Capture the cell that displays the provided text and extract its [x, y] central coordinate. 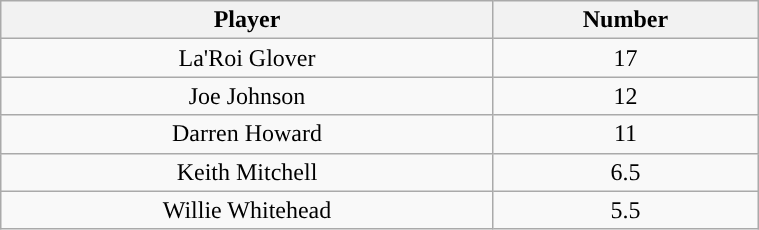
Willie Whitehead [248, 210]
17 [625, 58]
11 [625, 134]
La'Roi Glover [248, 58]
Keith Mitchell [248, 172]
Number [625, 20]
Player [248, 20]
12 [625, 96]
6.5 [625, 172]
Darren Howard [248, 134]
5.5 [625, 210]
Joe Johnson [248, 96]
